Pinpoint the cell where the given text exists, returning its (x, y) midpoint coordinate. 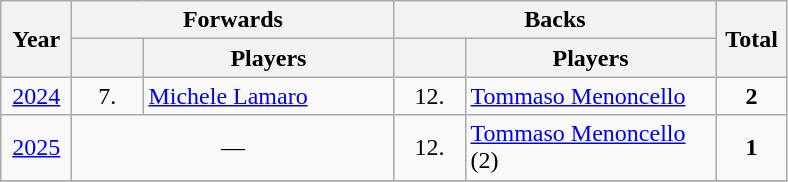
2025 (36, 148)
2 (752, 96)
1 (752, 148)
7. (108, 96)
Michele Lamaro (268, 96)
Tommaso Menoncello (2) (590, 148)
Year (36, 39)
2024 (36, 96)
— (233, 148)
Backs (555, 20)
Total (752, 39)
Forwards (233, 20)
Tommaso Menoncello (590, 96)
